Pinpoint the cell where the given text exists, returning its (X, Y) midpoint coordinate. 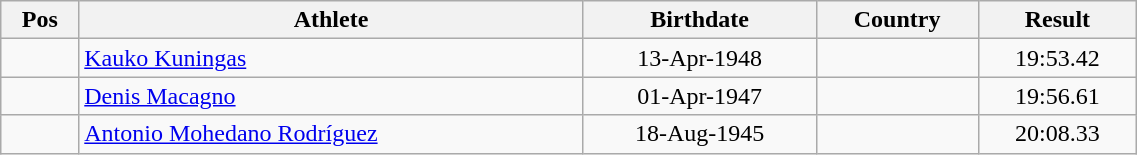
Country (897, 20)
Antonio Mohedano Rodríguez (332, 134)
19:56.61 (1058, 96)
20:08.33 (1058, 134)
13-Apr-1948 (700, 58)
Denis Macagno (332, 96)
Kauko Kuningas (332, 58)
Birthdate (700, 20)
Result (1058, 20)
Athlete (332, 20)
18-Aug-1945 (700, 134)
Pos (40, 20)
19:53.42 (1058, 58)
01-Apr-1947 (700, 96)
